Return the (X, Y) coordinate for the center point of the cell that contains the specified text.  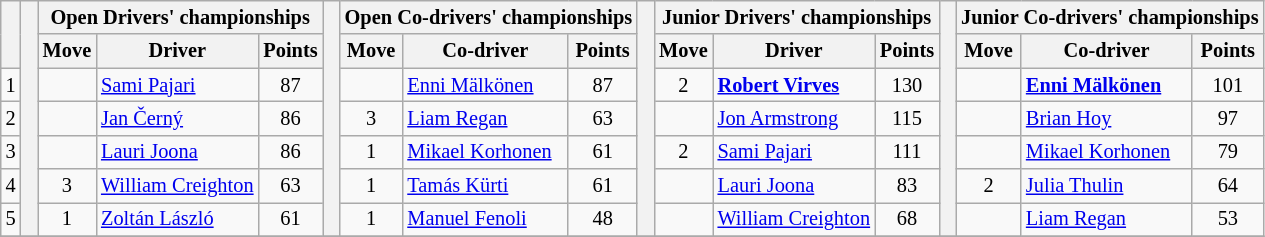
Junior Drivers' championships (796, 17)
68 (907, 219)
Julia Thulin (1106, 186)
Zoltán László (177, 219)
Open Co-drivers' championships (488, 17)
Jon Armstrong (794, 118)
130 (907, 85)
Robert Virves (794, 85)
Junior Co-drivers' championships (1110, 17)
64 (1228, 186)
Jan Černý (177, 118)
83 (907, 186)
Tamás Kürti (485, 186)
115 (907, 118)
101 (1228, 85)
111 (907, 152)
97 (1228, 118)
4 (11, 186)
Manuel Fenoli (485, 219)
79 (1228, 152)
53 (1228, 219)
Open Drivers' championships (180, 17)
48 (602, 219)
5 (11, 219)
Brian Hoy (1106, 118)
